Return the [x, y] coordinate for the center point of the cell that contains the specified text.  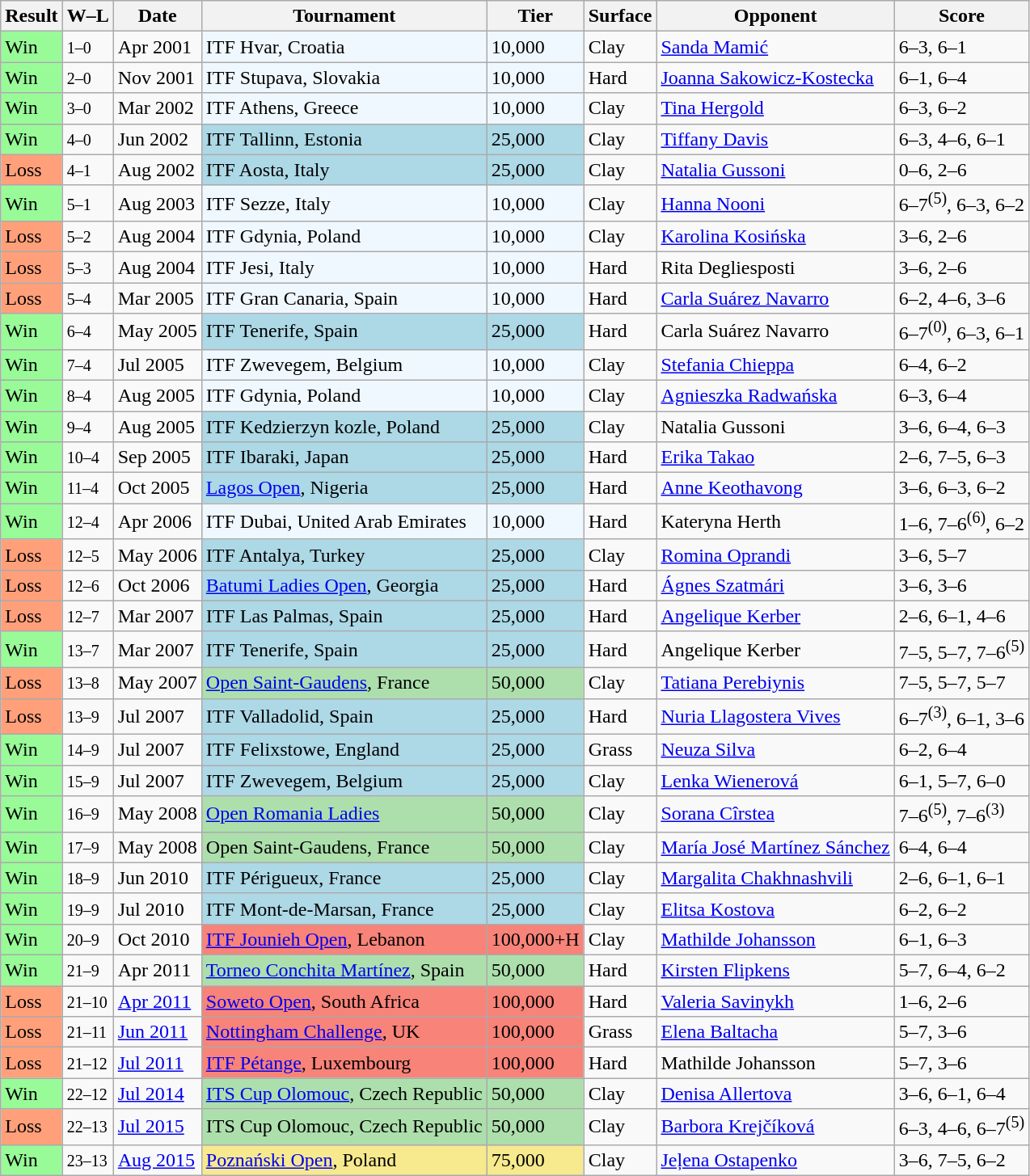
5–7, 6–4, 6–2 [961, 971]
Apr 2001 [157, 47]
1–6, 7–6(6), 6–2 [961, 522]
3–6, 5–7 [961, 554]
Ágnes Szatmári [775, 585]
2–0 [87, 78]
Elena Baltacha [775, 1032]
Hanna Nooni [775, 204]
ITF Mont-de-Marsan, France [344, 908]
5–3 [87, 268]
Margalita Chakhnashvili [775, 878]
ITF Athens, Greece [344, 108]
Anne Keothavong [775, 488]
Jul 2015 [157, 1127]
75,000 [535, 1160]
ITF Aosta, Italy [344, 170]
Tournament [344, 16]
22–13 [87, 1127]
Oct 2010 [157, 940]
María José Martínez Sánchez [775, 847]
Tatiana Perebiynis [775, 683]
21–11 [87, 1032]
Lenka Wienerová [775, 781]
Tier [535, 16]
1–0 [87, 47]
7–6(5), 7–6(3) [961, 815]
ITF Pétange, Luxembourg [344, 1063]
ITF Tallinn, Estonia [344, 139]
12–4 [87, 522]
Batumi Ladies Open, Georgia [344, 585]
6–7(5), 6–3, 6–2 [961, 204]
6–7(3), 6–1, 3–6 [961, 716]
13–8 [87, 683]
Jul 2010 [157, 908]
1–6, 2–6 [961, 1001]
6–3, 4–6, 6–1 [961, 139]
23–13 [87, 1160]
6–2, 6–2 [961, 908]
Jul 2011 [157, 1063]
Romina Oprandi [775, 554]
6–2, 6–4 [961, 750]
5–4 [87, 298]
12–7 [87, 616]
Kateryna Herth [775, 522]
9–4 [87, 427]
0–6, 2–6 [961, 170]
ITF Felixstowe, England [344, 750]
13–7 [87, 650]
Score [961, 16]
Neuza Silva [775, 750]
Sep 2005 [157, 457]
12–6 [87, 585]
Nuria Llagostera Vives [775, 716]
Jeļena Ostapenko [775, 1160]
Date [157, 16]
Opponent [775, 16]
ITF Jesi, Italy [344, 268]
Valeria Savinykh [775, 1001]
ITF Valladolid, Spain [344, 716]
5–2 [87, 237]
12–5 [87, 554]
May 2007 [157, 683]
6–3, 6–2 [961, 108]
8–4 [87, 395]
Aug 2015 [157, 1160]
5–1 [87, 204]
Karolina Kosińska [775, 237]
3–0 [87, 108]
11–4 [87, 488]
Nottingham Challenge, UK [344, 1032]
3–6, 6–1, 6–4 [961, 1094]
Joanna Sakowicz-Kostecka [775, 78]
Surface [620, 16]
Agnieszka Radwańska [775, 395]
Oct 2005 [157, 488]
2–6, 6–1, 6–1 [961, 878]
Aug 2002 [157, 170]
10–4 [87, 457]
Jul 2005 [157, 365]
6–1, 6–3 [961, 940]
6–4, 6–2 [961, 365]
18–9 [87, 878]
Sanda Mamić [775, 47]
Poznański Open, Poland [344, 1160]
ITF Ibaraki, Japan [344, 457]
Tiffany Davis [775, 139]
21–12 [87, 1063]
Torneo Conchita Martínez, Spain [344, 971]
Kirsten Flipkens [775, 971]
Mar 2005 [157, 298]
Jun 2010 [157, 878]
3–6, 6–4, 6–3 [961, 427]
Sorana Cîrstea [775, 815]
Lagos Open, Nigeria [344, 488]
ITF Stupava, Slovakia [344, 78]
16–9 [87, 815]
7–4 [87, 365]
Jul 2014 [157, 1094]
17–9 [87, 847]
15–9 [87, 781]
ITF Antalya, Turkey [344, 554]
4–0 [87, 139]
Barbora Krejčíková [775, 1127]
Mar 2002 [157, 108]
Denisa Allertova [775, 1094]
ITF Hvar, Croatia [344, 47]
19–9 [87, 908]
6–1, 6–4 [961, 78]
3–6, 3–6 [961, 585]
ITF Sezze, Italy [344, 204]
Stefania Chieppa [775, 365]
7–5, 5–7, 5–7 [961, 683]
6–3, 4–6, 6–7(5) [961, 1127]
Result [32, 16]
Oct 2006 [157, 585]
21–10 [87, 1001]
6–3, 6–1 [961, 47]
Nov 2001 [157, 78]
6–4 [87, 331]
ITF Las Palmas, Spain [344, 616]
4–1 [87, 170]
3–6, 7–5, 6–2 [961, 1160]
2–6, 6–1, 4–6 [961, 616]
6–2, 4–6, 3–6 [961, 298]
6–7(0), 6–3, 6–1 [961, 331]
14–9 [87, 750]
3–6, 6–3, 6–2 [961, 488]
20–9 [87, 940]
7–5, 5–7, 7–6(5) [961, 650]
100,000+H [535, 940]
May 2005 [157, 331]
Soweto Open, South Africa [344, 1001]
6–3, 6–4 [961, 395]
6–1, 5–7, 6–0 [961, 781]
Erika Takao [775, 457]
Rita Degliesposti [775, 268]
ITF Jounieh Open, Lebanon [344, 940]
ITF Gran Canaria, Spain [344, 298]
Jun 2002 [157, 139]
Aug 2003 [157, 204]
6–4, 6–4 [961, 847]
ITF Périgueux, France [344, 878]
Jun 2011 [157, 1032]
W–L [87, 16]
May 2006 [157, 554]
21–9 [87, 971]
13–9 [87, 716]
22–12 [87, 1094]
2–6, 7–5, 6–3 [961, 457]
Apr 2006 [157, 522]
ITF Dubai, United Arab Emirates [344, 522]
ITF Kedzierzyn kozle, Poland [344, 427]
Open Romania Ladies [344, 815]
Tina Hergold [775, 108]
Elitsa Kostova [775, 908]
